Scan for the cell matching the given text and deliver its [X, Y] coordinate at center. 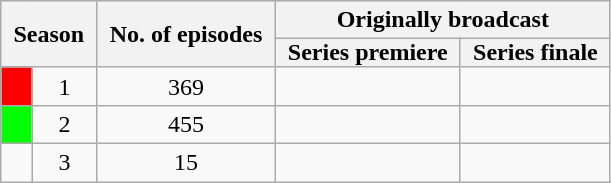
Series finale [535, 53]
369 [186, 86]
Series premiere [368, 53]
1 [64, 86]
2 [64, 124]
3 [64, 162]
15 [186, 162]
Originally broadcast [442, 20]
455 [186, 124]
No. of episodes [186, 34]
Season [49, 34]
